Capture the cell that displays the provided text and extract its (x, y) central coordinate. 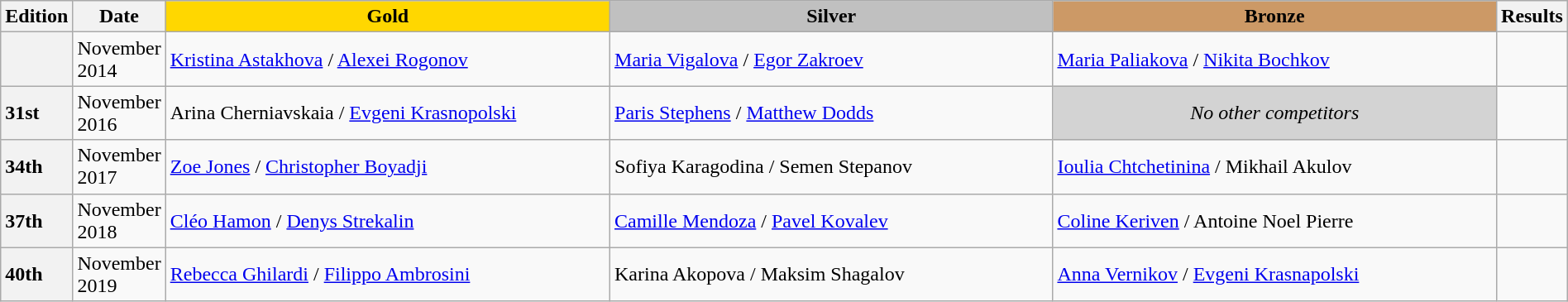
Date (119, 17)
No other competitors (1275, 113)
Coline Keriven / Antoine Noel Pierre (1275, 220)
Edition (36, 17)
Gold (387, 17)
Karina Akopova / Maksim Shagalov (832, 275)
November 2014 (119, 60)
34th (36, 167)
November 2018 (119, 220)
31st (36, 113)
37th (36, 220)
Sofiya Karagodina / Semen Stepanov (832, 167)
Results (1532, 17)
November 2017 (119, 167)
Silver (832, 17)
Maria Paliakova / Nikita Bochkov (1275, 60)
Bronze (1275, 17)
Zoe Jones / Christopher Boyadji (387, 167)
Paris Stephens / Matthew Dodds (832, 113)
November 2016 (119, 113)
40th (36, 275)
Cléo Hamon / Denys Strekalin (387, 220)
Maria Vigalova / Egor Zakroev (832, 60)
Rebecca Ghilardi / Filippo Ambrosini (387, 275)
Camille Mendoza / Pavel Kovalev (832, 220)
Kristina Astakhova / Alexei Rogonov (387, 60)
Anna Vernikov / Evgeni Krasnapolski (1275, 275)
November 2019 (119, 275)
Ioulia Chtchetinina / Mikhail Akulov (1275, 167)
Arina Cherniavskaia / Evgeni Krasnopolski (387, 113)
